Capture the cell that displays the provided text and extract its (X, Y) central coordinate. 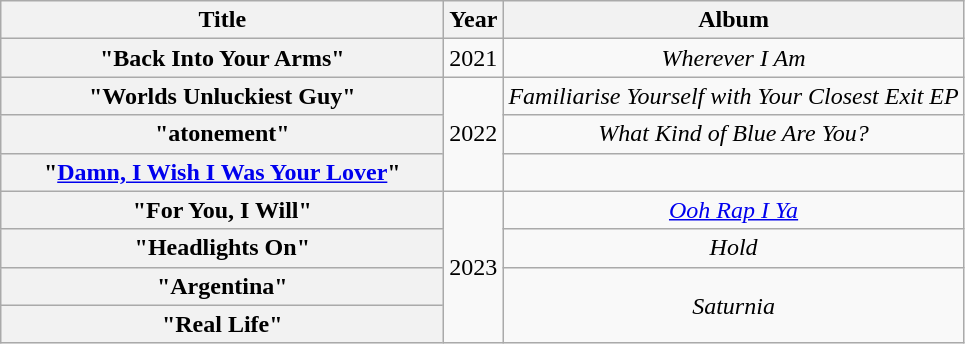
"Back Into Your Arms" (222, 58)
2021 (474, 58)
"For You, I Will" (222, 210)
2022 (474, 134)
Album (734, 20)
"Headlights On" (222, 248)
Hold (734, 248)
"Worlds Unluckiest Guy" (222, 96)
Familiarise Yourself with Your Closest Exit EP (734, 96)
"Argentina" (222, 286)
What Kind of Blue Are You? (734, 134)
2023 (474, 267)
Ooh Rap I Ya (734, 210)
Year (474, 20)
"Real Life" (222, 324)
"Damn, I Wish I Was Your Lover" (222, 172)
Wherever I Am (734, 58)
Saturnia (734, 305)
"atonement" (222, 134)
Title (222, 20)
